Extract the [x, y] coordinate from the center of the cell holding the provided text.  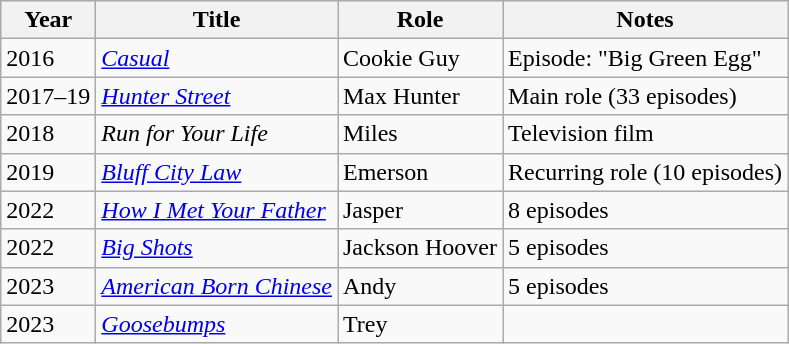
Cookie Guy [420, 58]
Notes [646, 20]
How I Met Your Father [217, 210]
8 episodes [646, 210]
Miles [420, 134]
2016 [48, 58]
Jasper [420, 210]
2018 [48, 134]
Big Shots [217, 248]
Trey [420, 324]
Max Hunter [420, 96]
Bluff City Law [217, 172]
Run for Your Life [217, 134]
Title [217, 20]
Jackson Hoover [420, 248]
Casual [217, 58]
Goosebumps [217, 324]
2019 [48, 172]
Andy [420, 286]
American Born Chinese [217, 286]
Role [420, 20]
2017–19 [48, 96]
Recurring role (10 episodes) [646, 172]
Television film [646, 134]
Main role (33 episodes) [646, 96]
Emerson [420, 172]
Hunter Street [217, 96]
Year [48, 20]
Episode: "Big Green Egg" [646, 58]
